Output the [x, y] coordinate of the center of the cell containing the given text.  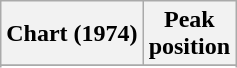
Chart (1974) [72, 34]
Peakposition [189, 34]
